Output the [x, y] coordinate of the center of the cell containing the given text.  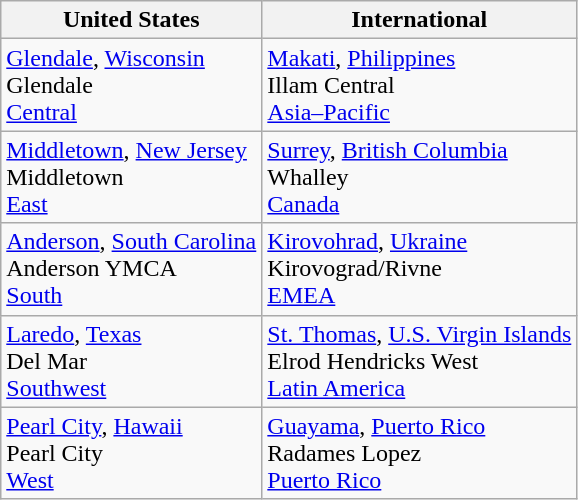
United States [132, 20]
Glendale, Wisconsin Glendale Central [132, 85]
Pearl City, Hawaii Pearl CityWest [132, 453]
Surrey, British Columbia Whalley Canada [420, 177]
Middletown, New Jersey Middletown East [132, 177]
International [420, 20]
Makati, Philippines Illam Central Asia–Pacific [420, 85]
Anderson, South Carolina Anderson YMCA South [132, 269]
Guayama, Puerto Rico Radames Lopez Puerto Rico [420, 453]
Laredo, Texas Del Mar Southwest [132, 361]
St. Thomas, U.S. Virgin Islands Elrod Hendricks West Latin America [420, 361]
Kirovohrad, Ukraine Kirovograd/Rivne EMEA [420, 269]
